Return (X, Y) of the center of cell containing provided text 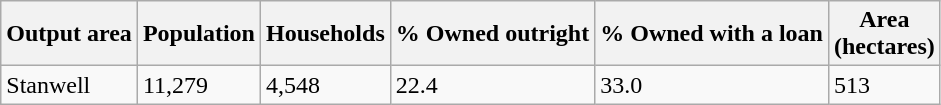
4,548 (325, 85)
Area(hectares) (884, 34)
Population (198, 34)
11,279 (198, 85)
Stanwell (70, 85)
% Owned outright (492, 34)
% Owned with a loan (712, 34)
Output area (70, 34)
33.0 (712, 85)
22.4 (492, 85)
513 (884, 85)
Households (325, 34)
